Capture the cell that displays the provided text and extract its [X, Y] central coordinate. 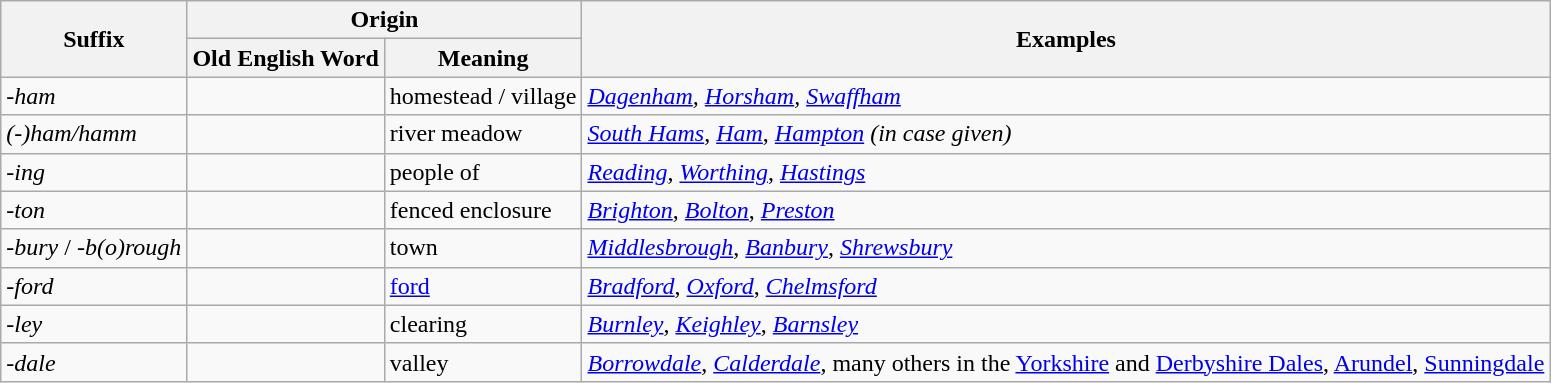
Borrowdale, Calderdale, many others in the Yorkshire and Derbyshire Dales, Arundel, Sunningdale [1066, 362]
valley [483, 362]
-ton [94, 210]
-ham [94, 96]
river meadow [483, 134]
Meaning [483, 58]
(-)ham/hamm [94, 134]
town [483, 248]
fenced enclosure [483, 210]
Burnley, Keighley, Barnsley [1066, 324]
-bury / -b(o)rough [94, 248]
-ing [94, 172]
Old English Word [286, 58]
Reading, Worthing, Hastings [1066, 172]
Suffix [94, 39]
Examples [1066, 39]
Middlesbrough, Banbury, Shrewsbury [1066, 248]
South Hams, Ham, Hampton (in case given) [1066, 134]
-ley [94, 324]
Bradford, Oxford, Chelmsford [1066, 286]
clearing [483, 324]
ford [483, 286]
Brighton, Bolton, Preston [1066, 210]
-ford [94, 286]
-dale [94, 362]
people of [483, 172]
Dagenham, Horsham, Swaffham [1066, 96]
homestead / village [483, 96]
Origin [384, 20]
